Find where the given text appears and provide that cell's center as [X, Y] coordinate. 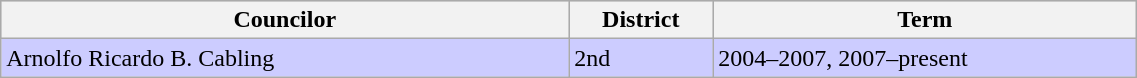
Arnolfo Ricardo B. Cabling [285, 58]
2nd [641, 58]
District [641, 20]
Term [925, 20]
2004–2007, 2007–present [925, 58]
Councilor [285, 20]
